From the cell containing the given text, extract its center point as [x, y] coordinate. 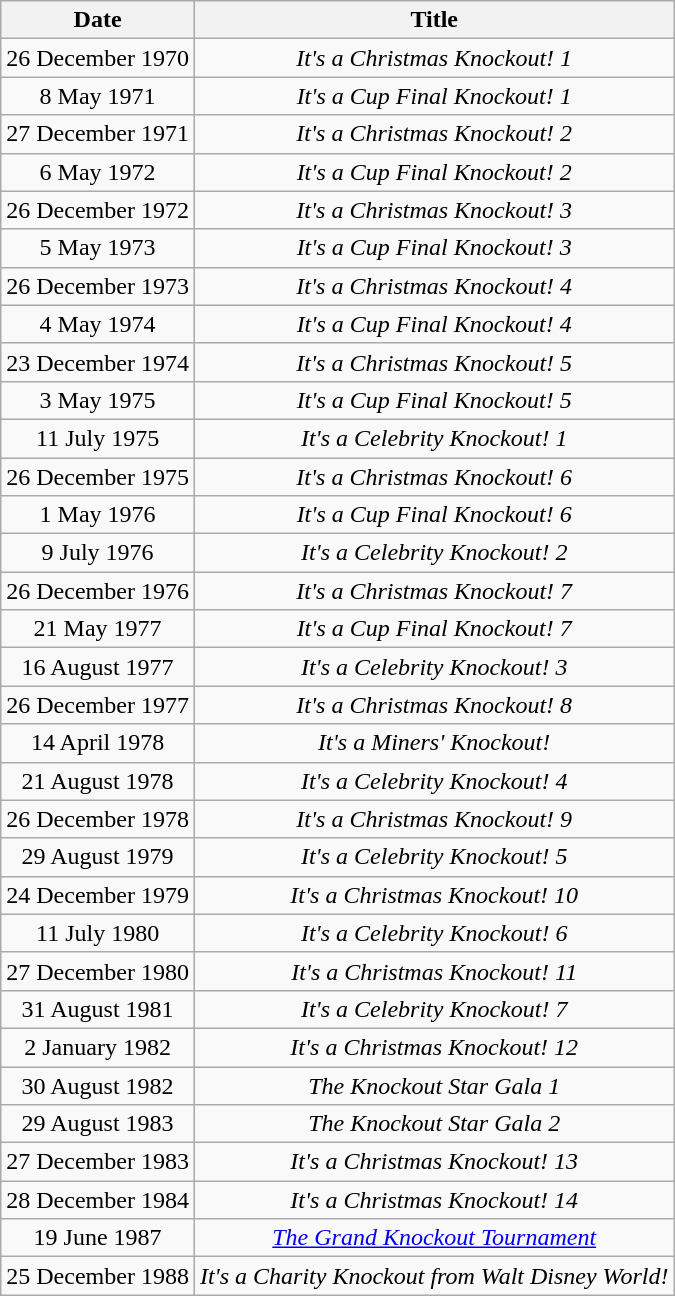
1 May 1976 [98, 515]
4 May 1974 [98, 324]
The Knockout Star Gala 2 [434, 1124]
24 December 1979 [98, 895]
26 December 1973 [98, 286]
27 December 1983 [98, 1162]
Title [434, 20]
It's a Celebrity Knockout! 6 [434, 933]
It's a Celebrity Knockout! 3 [434, 667]
19 June 1987 [98, 1238]
5 May 1973 [98, 248]
It's a Christmas Knockout! 2 [434, 134]
14 April 1978 [98, 743]
It's a Christmas Knockout! 3 [434, 210]
30 August 1982 [98, 1085]
It's a Celebrity Knockout! 5 [434, 857]
It's a Christmas Knockout! 8 [434, 705]
26 December 1976 [98, 591]
It's a Cup Final Knockout! 3 [434, 248]
26 December 1977 [98, 705]
27 December 1980 [98, 971]
2 January 1982 [98, 1047]
It's a Christmas Knockout! 14 [434, 1200]
It's a Christmas Knockout! 5 [434, 362]
26 December 1970 [98, 58]
It's a Christmas Knockout! 1 [434, 58]
28 December 1984 [98, 1200]
It's a Celebrity Knockout! 7 [434, 1009]
25 December 1988 [98, 1276]
It's a Celebrity Knockout! 4 [434, 781]
26 December 1975 [98, 477]
It's a Christmas Knockout! 7 [434, 591]
21 August 1978 [98, 781]
It's a Christmas Knockout! 11 [434, 971]
6 May 1972 [98, 172]
3 May 1975 [98, 400]
21 May 1977 [98, 629]
It's a Celebrity Knockout! 1 [434, 438]
29 August 1979 [98, 857]
It's a Celebrity Knockout! 2 [434, 553]
The Knockout Star Gala 1 [434, 1085]
It's a Christmas Knockout! 13 [434, 1162]
26 December 1972 [98, 210]
It's a Christmas Knockout! 6 [434, 477]
It's a Christmas Knockout! 12 [434, 1047]
23 December 1974 [98, 362]
It's a Cup Final Knockout! 4 [434, 324]
It's a Cup Final Knockout! 1 [434, 96]
It's a Christmas Knockout! 10 [434, 895]
It's a Cup Final Knockout! 6 [434, 515]
It's a Charity Knockout from Walt Disney World! [434, 1276]
27 December 1971 [98, 134]
It's a Christmas Knockout! 9 [434, 819]
9 July 1976 [98, 553]
29 August 1983 [98, 1124]
11 July 1975 [98, 438]
It's a Cup Final Knockout! 7 [434, 629]
It's a Cup Final Knockout! 2 [434, 172]
11 July 1980 [98, 933]
31 August 1981 [98, 1009]
Date [98, 20]
8 May 1971 [98, 96]
It's a Miners' Knockout! [434, 743]
16 August 1977 [98, 667]
It's a Christmas Knockout! 4 [434, 286]
It's a Cup Final Knockout! 5 [434, 400]
26 December 1978 [98, 819]
The Grand Knockout Tournament [434, 1238]
